Return the (X, Y) coordinate for the center point of the cell that contains the specified text.  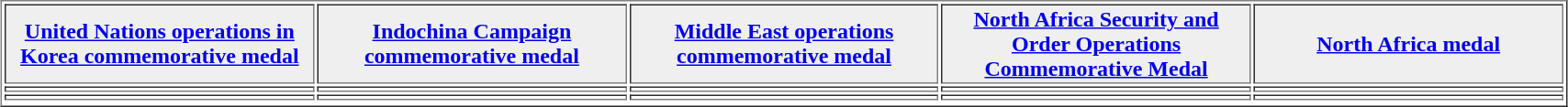
Middle East operations commemorative medal (784, 44)
North Africa medal (1408, 44)
United Nations operations in Korea commemorative medal (160, 44)
North Africa Security and Order Operations Commemorative Medal (1096, 44)
Indochina Campaign commemorative medal (472, 44)
